Find where the given text appears and provide that cell's center as (X, Y) coordinate. 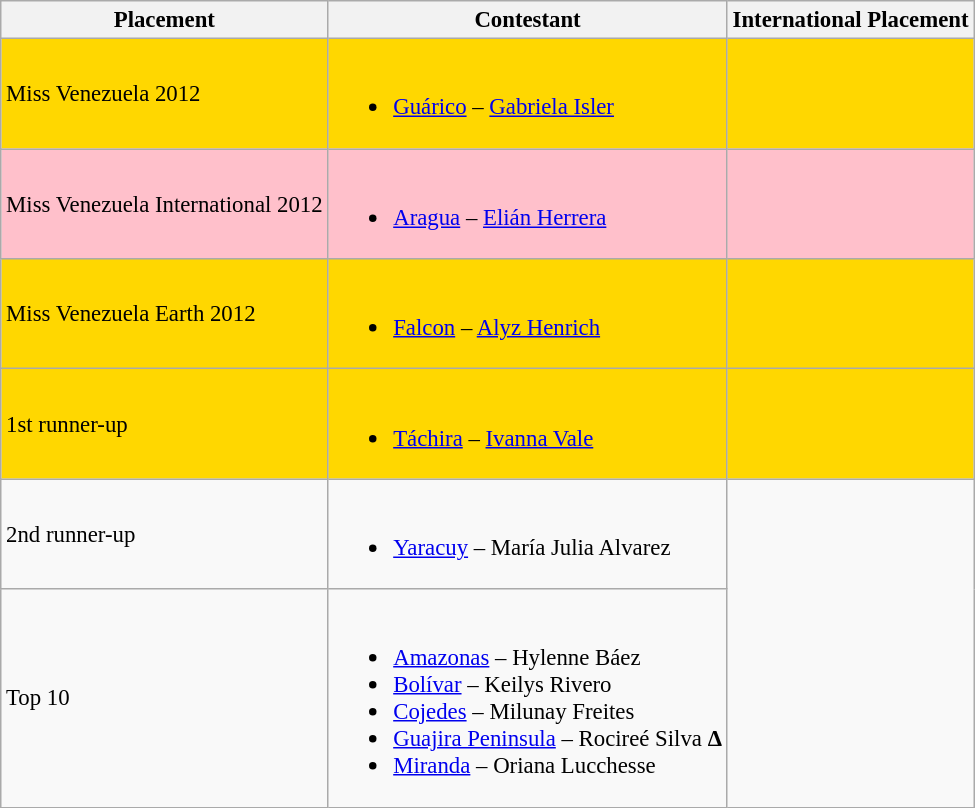
Amazonas – Hylenne BáezBolívar – Keilys RiveroCojedes – Milunay FreitesGuajira Peninsula – Rocireé Silva ΔMiranda – Oriana Lucchesse (528, 698)
Miss Venezuela Earth 2012 (164, 314)
Aragua – Elián Herrera (528, 204)
Guárico – Gabriela Isler (528, 94)
Miss Venezuela International 2012 (164, 204)
1st runner-up (164, 424)
Falcon – Alyz Henrich (528, 314)
Placement (164, 20)
International Placement (850, 20)
Táchira – Ivanna Vale (528, 424)
2nd runner-up (164, 534)
Miss Venezuela 2012 (164, 94)
Top 10 (164, 698)
Contestant (528, 20)
Yaracuy – María Julia Alvarez (528, 534)
